Return the [X, Y] coordinate for the center point of the cell that contains the specified text.  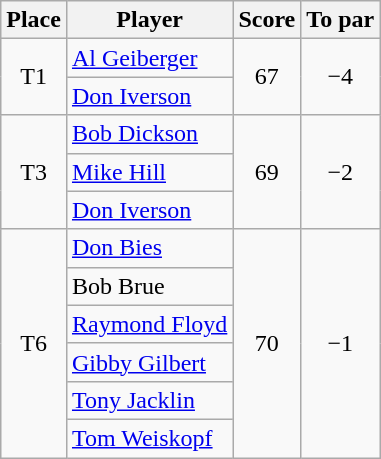
69 [267, 172]
70 [267, 343]
Gibby Gilbert [149, 362]
Raymond Floyd [149, 324]
−4 [340, 77]
−2 [340, 172]
Place [34, 20]
To par [340, 20]
Mike Hill [149, 172]
Bob Brue [149, 286]
−1 [340, 343]
67 [267, 77]
Tom Weiskopf [149, 438]
Player [149, 20]
Al Geiberger [149, 58]
Don Bies [149, 248]
T3 [34, 172]
T1 [34, 77]
Bob Dickson [149, 134]
T6 [34, 343]
Tony Jacklin [149, 400]
Score [267, 20]
